Scan for the cell matching the given text and deliver its (X, Y) coordinate at center. 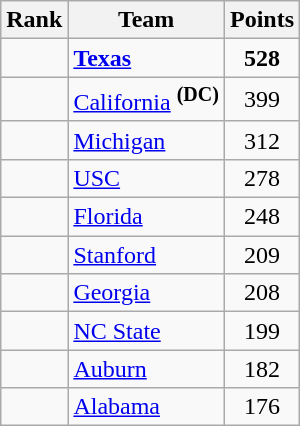
USC (146, 178)
Team (146, 20)
Texas (146, 58)
Points (262, 20)
209 (262, 255)
182 (262, 369)
Michigan (146, 140)
248 (262, 217)
312 (262, 140)
Georgia (146, 293)
Rank (34, 20)
Auburn (146, 369)
Alabama (146, 407)
California (DC) (146, 100)
Stanford (146, 255)
528 (262, 58)
176 (262, 407)
199 (262, 331)
399 (262, 100)
208 (262, 293)
NC State (146, 331)
278 (262, 178)
Florida (146, 217)
